Determine the (x, y) coordinate at the center of the cell enclosing the given text.  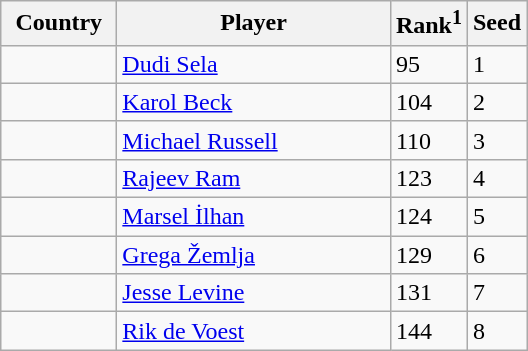
129 (428, 255)
Seed (496, 24)
Country (59, 24)
Marsel İlhan (254, 217)
123 (428, 178)
Player (254, 24)
Rik de Voest (254, 331)
Dudi Sela (254, 64)
Jesse Levine (254, 293)
110 (428, 140)
5 (496, 217)
3 (496, 140)
6 (496, 255)
Rajeev Ram (254, 178)
95 (428, 64)
1 (496, 64)
Michael Russell (254, 140)
Grega Žemlja (254, 255)
124 (428, 217)
144 (428, 331)
7 (496, 293)
Karol Beck (254, 102)
4 (496, 178)
131 (428, 293)
104 (428, 102)
2 (496, 102)
8 (496, 331)
Rank1 (428, 24)
